Determine the [X, Y] coordinate at the center of the cell enclosing the given text.  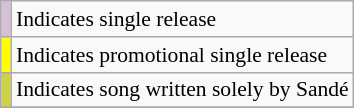
Indicates song written solely by Sandé [182, 90]
Indicates single release [182, 19]
Indicates promotional single release [182, 55]
